Extract the (X, Y) coordinate from the center of the cell holding the provided text.  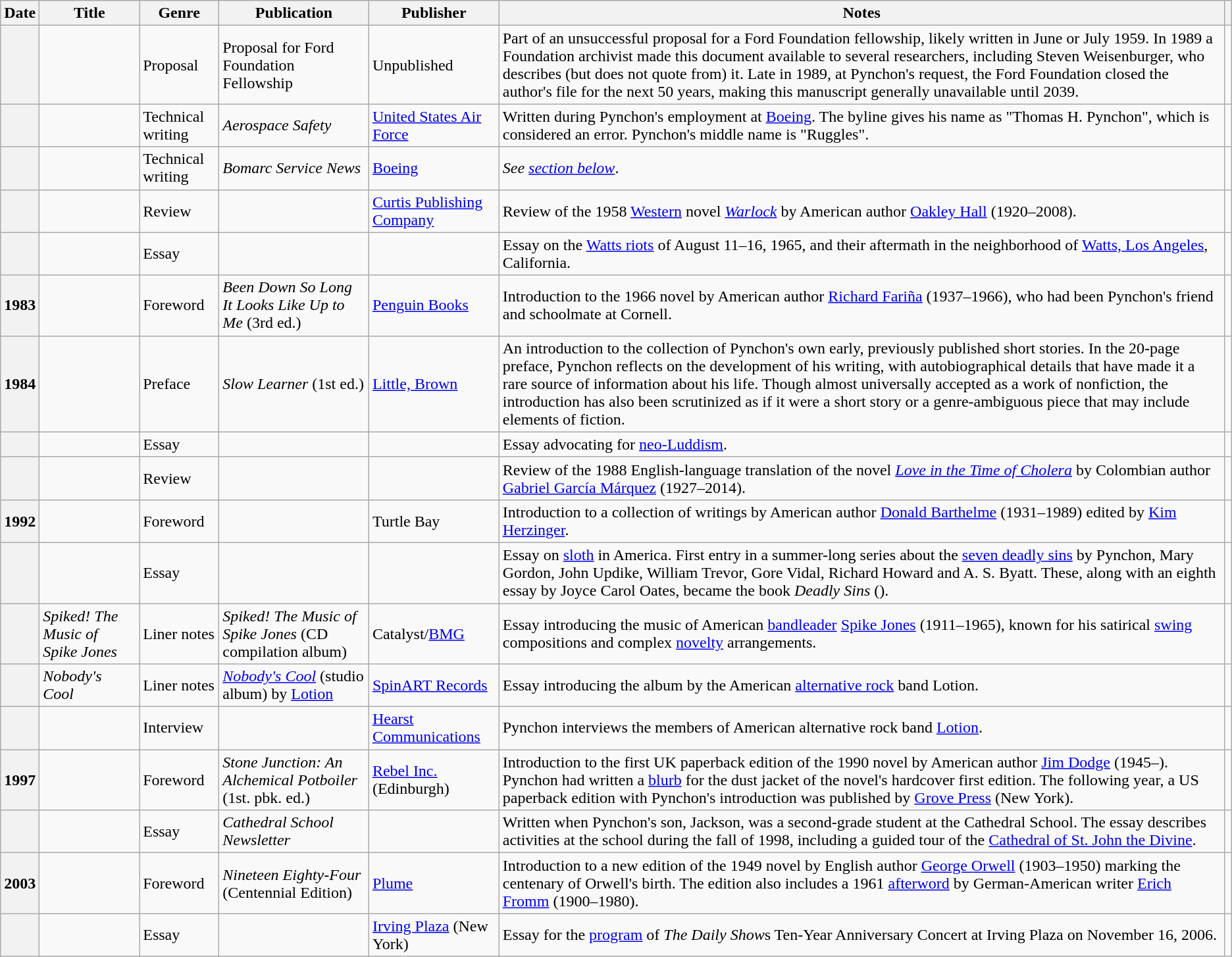
Penguin Books (434, 305)
Title (90, 13)
Pynchon interviews the members of American alternative rock band Lotion. (861, 728)
Interview (179, 728)
1997 (20, 780)
United States Air Force (434, 125)
Nobody's Cool (90, 686)
Essay on the Watts riots of August 11–16, 1965, and their aftermath in the neighborhood of Watts, Los Angeles, California. (861, 254)
Boeing (434, 168)
Irving Plaza (New York) (434, 935)
1983 (20, 305)
See section below. (861, 168)
1992 (20, 521)
Unpublished (434, 65)
SpinART Records (434, 686)
Genre (179, 13)
Hearst Communications (434, 728)
Publisher (434, 13)
Proposal (179, 65)
Publication (294, 13)
Cathedral School Newsletter (294, 832)
Proposal for Ford Foundation Fellowship (294, 65)
Little, Brown (434, 384)
Bomarc Service News (294, 168)
Review of the 1958 Western novel Warlock by American author Oakley Hall (1920–2008). (861, 211)
Essay introducing the album by the American alternative rock band Lotion. (861, 686)
Date (20, 13)
Essay advocating for neo-Luddism. (861, 444)
Introduction to a collection of writings by American author Donald Barthelme (1931–1989) edited by Kim Herzinger. (861, 521)
Nineteen Eighty-Four (Centennial Edition) (294, 883)
Rebel Inc. (Edinburgh) (434, 780)
Review of the 1988 English-language translation of the novel Love in the Time of Cholera by Colombian author Gabriel García Márquez (1927–2014). (861, 478)
Catalyst/BMG (434, 633)
Essay for the program of The Daily Shows Ten-Year Anniversary Concert at Irving Plaza on November 16, 2006. (861, 935)
1984 (20, 384)
Spiked! The Music of Spike Jones (90, 633)
Nobody's Cool (studio album) by Lotion (294, 686)
Curtis Publishing Company (434, 211)
Spiked! The Music of Spike Jones (CD compilation album) (294, 633)
Preface (179, 384)
Been Down So Long It Looks Like Up to Me (3rd ed.) (294, 305)
Introduction to the 1966 novel by American author Richard Fariña (1937–1966), who had been Pynchon's friend and schoolmate at Cornell. (861, 305)
Stone Junction: An Alchemical Potboiler (1st. pbk. ed.) (294, 780)
Notes (861, 13)
2003 (20, 883)
Turtle Bay (434, 521)
Plume (434, 883)
Slow Learner (1st ed.) (294, 384)
Aerospace Safety (294, 125)
